From the cell containing the given text, extract its center point as (X, Y) coordinate. 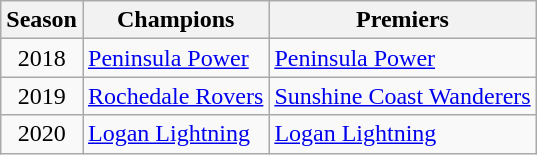
Season (42, 20)
Champions (175, 20)
Premiers (402, 20)
2019 (42, 96)
2020 (42, 134)
Sunshine Coast Wanderers (402, 96)
2018 (42, 58)
Rochedale Rovers (175, 96)
